Output the (x, y) coordinate of the center of the cell containing the given text.  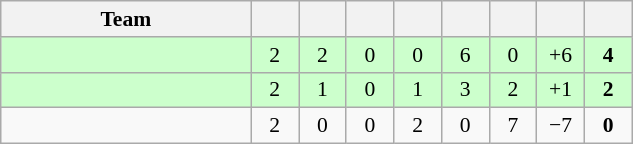
+1 (561, 90)
Team (126, 19)
+6 (561, 55)
−7 (561, 126)
3 (465, 90)
7 (513, 126)
4 (608, 55)
6 (465, 55)
